Locate the cell with the specified text and output its [x, y] center coordinate. 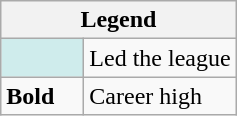
Career high [160, 96]
Legend [118, 20]
Led the league [160, 58]
Bold [42, 96]
